Locate the cell with the specified text and output its (x, y) center coordinate. 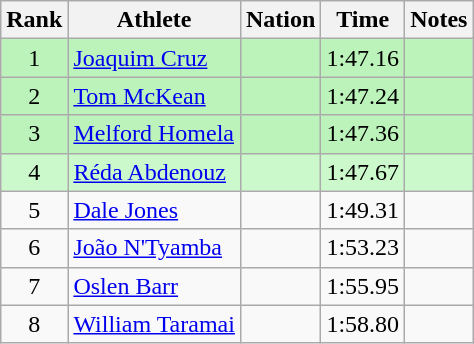
Joaquim Cruz (154, 58)
4 (34, 172)
William Taramai (154, 324)
Rank (34, 20)
João N'Tyamba (154, 248)
2 (34, 96)
5 (34, 210)
1 (34, 58)
1:47.24 (363, 96)
6 (34, 248)
3 (34, 134)
1:49.31 (363, 210)
Athlete (154, 20)
Réda Abdenouz (154, 172)
Oslen Barr (154, 286)
8 (34, 324)
1:47.67 (363, 172)
1:53.23 (363, 248)
Dale Jones (154, 210)
1:47.16 (363, 58)
Notes (439, 20)
7 (34, 286)
Melford Homela (154, 134)
Tom McKean (154, 96)
1:58.80 (363, 324)
1:47.36 (363, 134)
Time (363, 20)
1:55.95 (363, 286)
Nation (280, 20)
